Extract the (X, Y) coordinate from the center of the cell holding the provided text.  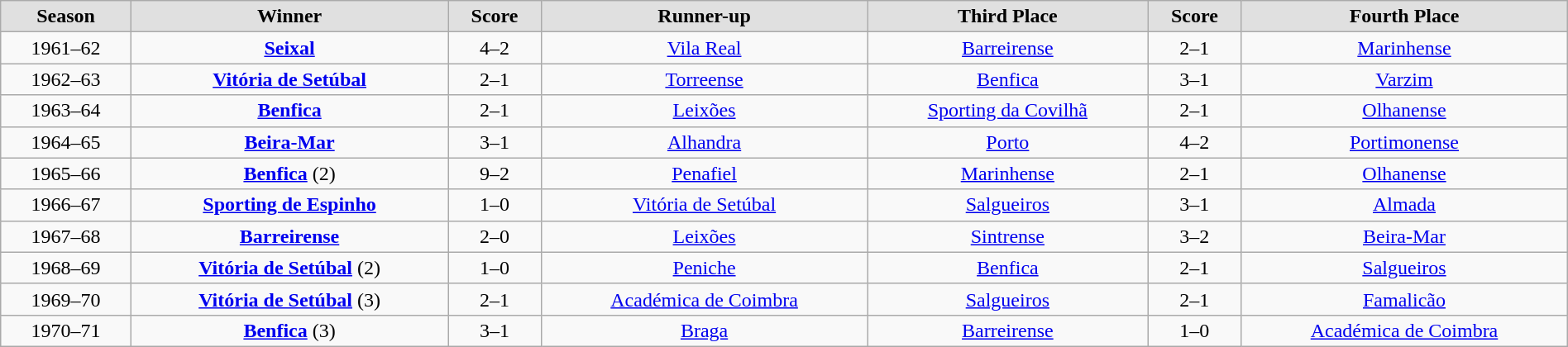
1964–65 (66, 142)
Famalicão (1404, 299)
Benfica (2) (289, 173)
1963–64 (66, 111)
1970–71 (66, 330)
Runner-up (704, 17)
1961–62 (66, 48)
Alhandra (704, 142)
Sporting de Espinho (289, 205)
Portimonense (1404, 142)
Peniche (704, 268)
Torreense (704, 79)
1966–67 (66, 205)
Sporting da Covilhã (1007, 111)
Penafiel (704, 173)
Seixal (289, 48)
9–2 (495, 173)
Vitória de Setúbal (2) (289, 268)
Fourth Place (1404, 17)
1965–66 (66, 173)
1968–69 (66, 268)
1962–63 (66, 79)
Sintrense (1007, 236)
3–2 (1194, 236)
Season (66, 17)
Varzim (1404, 79)
Vila Real (704, 48)
1969–70 (66, 299)
Third Place (1007, 17)
Winner (289, 17)
1967–68 (66, 236)
Benfica (3) (289, 330)
2–0 (495, 236)
Porto (1007, 142)
Almada (1404, 205)
Braga (704, 330)
Vitória de Setúbal (3) (289, 299)
